Scan for the cell matching the given text and deliver its [x, y] coordinate at center. 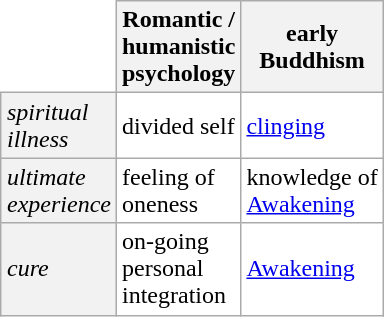
Romantic /humanisticpsychology [178, 47]
on-goingpersonalintegration [178, 269]
feeling ofoneness [178, 190]
spiritualillness [58, 126]
cure [58, 269]
clinging [312, 126]
knowledge ofAwakening [312, 190]
Awakening [312, 269]
ultimateexperience [58, 190]
earlyBuddhism [312, 47]
divided self [178, 126]
